Output the [X, Y] coordinate of the center of the cell containing the given text.  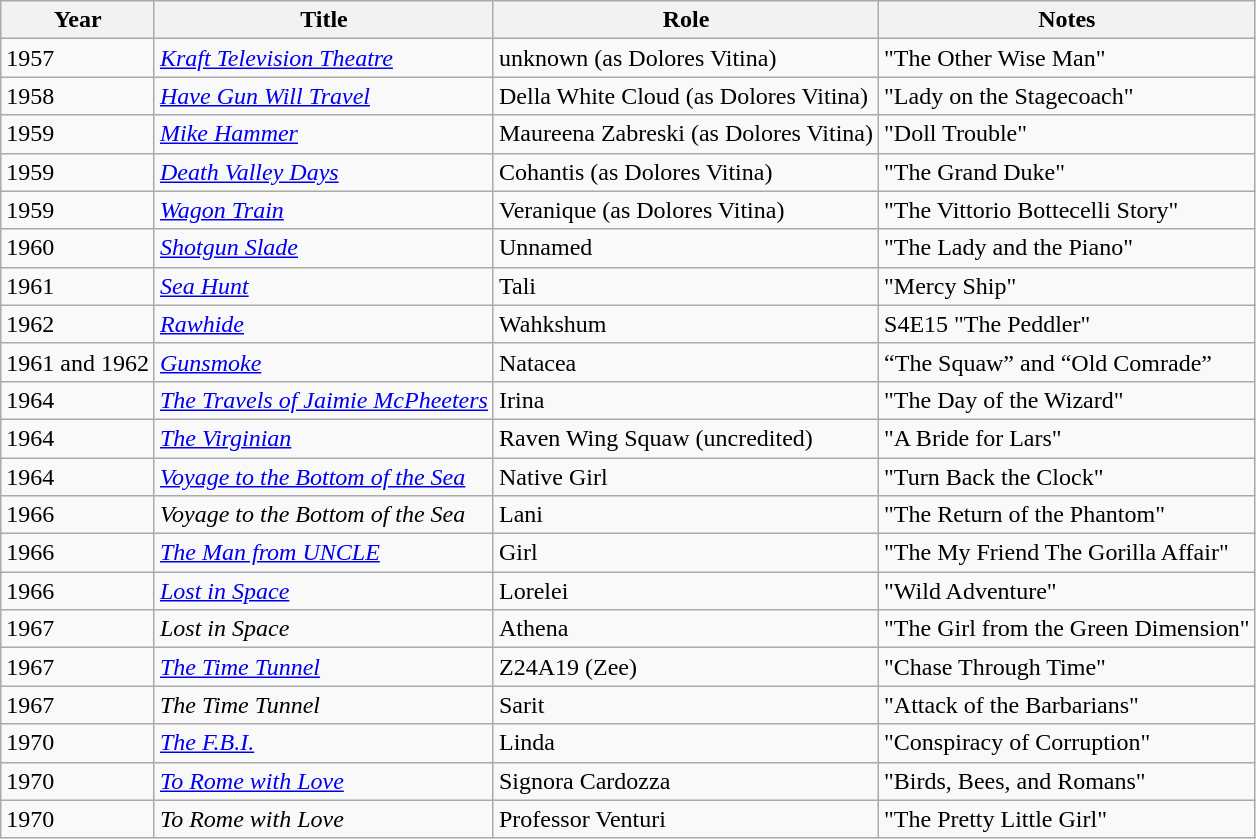
Signora Cardozza [686, 781]
Lani [686, 515]
Rawhide [324, 324]
"The My Friend The Gorilla Affair" [1068, 553]
Mike Hammer [324, 134]
Wagon Train [324, 210]
"Conspiracy of Corruption" [1068, 743]
Sea Hunt [324, 286]
"The Grand Duke" [1068, 172]
1962 [78, 324]
S4E15 "The Peddler" [1068, 324]
Athena [686, 629]
"The Vittorio Bottecelli Story" [1068, 210]
unknown (as Dolores Vitina) [686, 58]
"The Other Wise Man" [1068, 58]
1961 [78, 286]
Girl [686, 553]
"Wild Adventure" [1068, 591]
Notes [1068, 20]
"Mercy Ship" [1068, 286]
1961 and 1962 [78, 362]
"The Girl from the Green Dimension" [1068, 629]
"Chase Through Time" [1068, 667]
Natacea [686, 362]
"The Return of the Phantom" [1068, 515]
Irina [686, 400]
"Attack of the Barbarians" [1068, 705]
The Virginian [324, 438]
"A Bride for Lars" [1068, 438]
Veranique (as Dolores Vitina) [686, 210]
Wahkshum [686, 324]
Native Girl [686, 477]
Raven Wing Squaw (uncredited) [686, 438]
“The Squaw” and “Old Comrade” [1068, 362]
Gunsmoke [324, 362]
1957 [78, 58]
Year [78, 20]
Death Valley Days [324, 172]
Unnamed [686, 248]
Cohantis (as Dolores Vitina) [686, 172]
Della White Cloud (as Dolores Vitina) [686, 96]
1960 [78, 248]
"Birds, Bees, and Romans" [1068, 781]
Title [324, 20]
"Turn Back the Clock" [1068, 477]
"The Day of the Wizard" [1068, 400]
Shotgun Slade [324, 248]
1958 [78, 96]
The F.B.I. [324, 743]
Z24A19 (Zee) [686, 667]
Have Gun Will Travel [324, 96]
"The Pretty Little Girl" [1068, 819]
"Doll Trouble" [1068, 134]
Tali [686, 286]
"Lady on the Stagecoach" [1068, 96]
"The Lady and the Piano" [1068, 248]
Maureena Zabreski (as Dolores Vitina) [686, 134]
Professor Venturi [686, 819]
Kraft Television Theatre [324, 58]
Linda [686, 743]
Sarit [686, 705]
Lorelei [686, 591]
The Man from UNCLE [324, 553]
The Travels of Jaimie McPheeters [324, 400]
Role [686, 20]
